For the text-containing cell, return its midpoint in [X, Y] coordinate format. 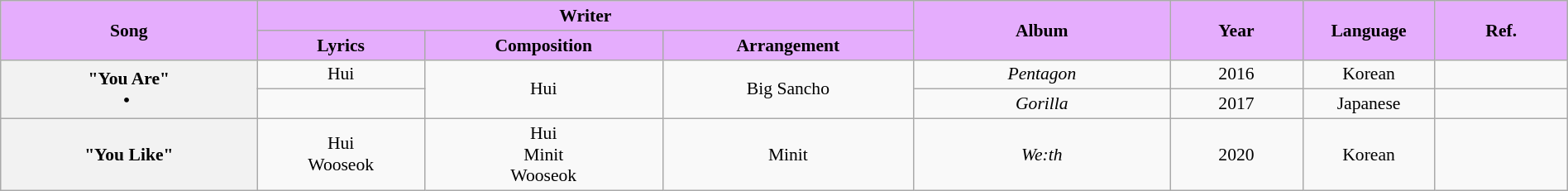
2020 [1236, 154]
"You Are" • [129, 89]
2017 [1236, 104]
Ref. [1501, 30]
HuiMinitWooseok [543, 154]
Year [1236, 30]
Writer [586, 16]
Big Sancho [788, 89]
HuiWooseok [341, 154]
2016 [1236, 74]
Minit [788, 154]
Arrangement [788, 45]
Composition [543, 45]
"You Like" [129, 154]
Gorilla [1042, 104]
We:th [1042, 154]
Song [129, 30]
Lyrics [341, 45]
Pentagon [1042, 74]
Japanese [1369, 104]
Album [1042, 30]
Language [1369, 30]
